Extract the [x, y] coordinate from the center of the cell holding the provided text.  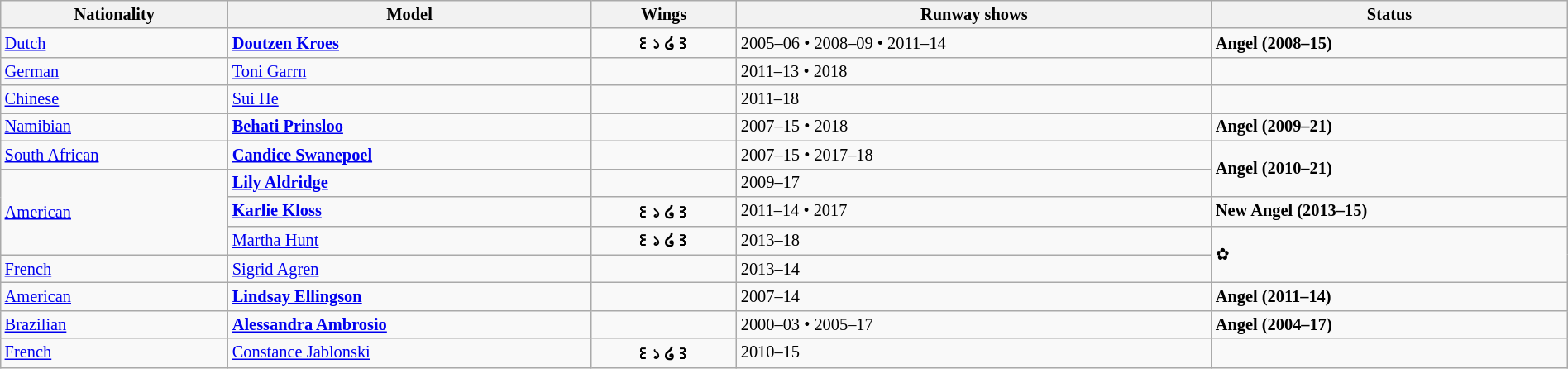
2013–18 [974, 240]
2011–13 • 2018 [974, 71]
Status [1389, 14]
2013–14 [974, 269]
Toni Garrn [409, 71]
2010–15 [974, 352]
Sui He [409, 99]
2007–14 [974, 296]
Martha Hunt [409, 240]
German [114, 71]
Wings [663, 14]
Sigrid Agren [409, 269]
2011–18 [974, 99]
Namibian [114, 127]
Angel (2009–21) [1389, 127]
Brazilian [114, 324]
Alessandra Ambrosio [409, 324]
Angel (2004–17) [1389, 324]
Dutch [114, 43]
Chinese [114, 99]
Angel (2011–14) [1389, 296]
Behati Prinsloo [409, 127]
2007–15 • 2018 [974, 127]
2007–15 • 2017–18 [974, 155]
Lily Aldridge [409, 183]
Karlie Kloss [409, 210]
Runway shows [974, 14]
South African [114, 155]
New Angel (2013–15) [1389, 210]
Angel (2008–15) [1389, 43]
Nationality [114, 14]
Doutzen Kroes [409, 43]
2000–03 • 2005–17 [974, 324]
2009–17 [974, 183]
2011–14 • 2017 [974, 210]
Model [409, 14]
Lindsay Ellingson [409, 296]
Candice Swanepoel [409, 155]
Constance Jablonski [409, 352]
✿ [1389, 255]
Angel (2010–21) [1389, 169]
2005–06 • 2008–09 • 2011–14 [974, 43]
